For the text-containing cell, return its midpoint in [X, Y] coordinate format. 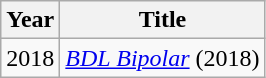
BDL Bipolar (2018) [162, 58]
Year [30, 20]
Title [162, 20]
2018 [30, 58]
